Capture the cell that displays the provided text and extract its (X, Y) central coordinate. 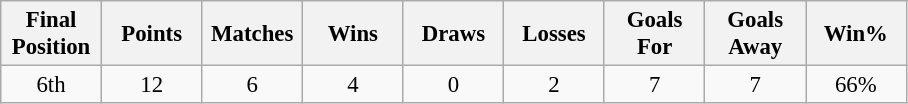
Matches (252, 34)
4 (354, 85)
12 (152, 85)
2 (554, 85)
Final Position (52, 34)
Wins (354, 34)
Draws (454, 34)
6 (252, 85)
0 (454, 85)
Goals Away (756, 34)
Goals For (654, 34)
Win% (856, 34)
Points (152, 34)
6th (52, 85)
Losses (554, 34)
66% (856, 85)
